Determine the [X, Y] coordinate at the center of the cell enclosing the given text.  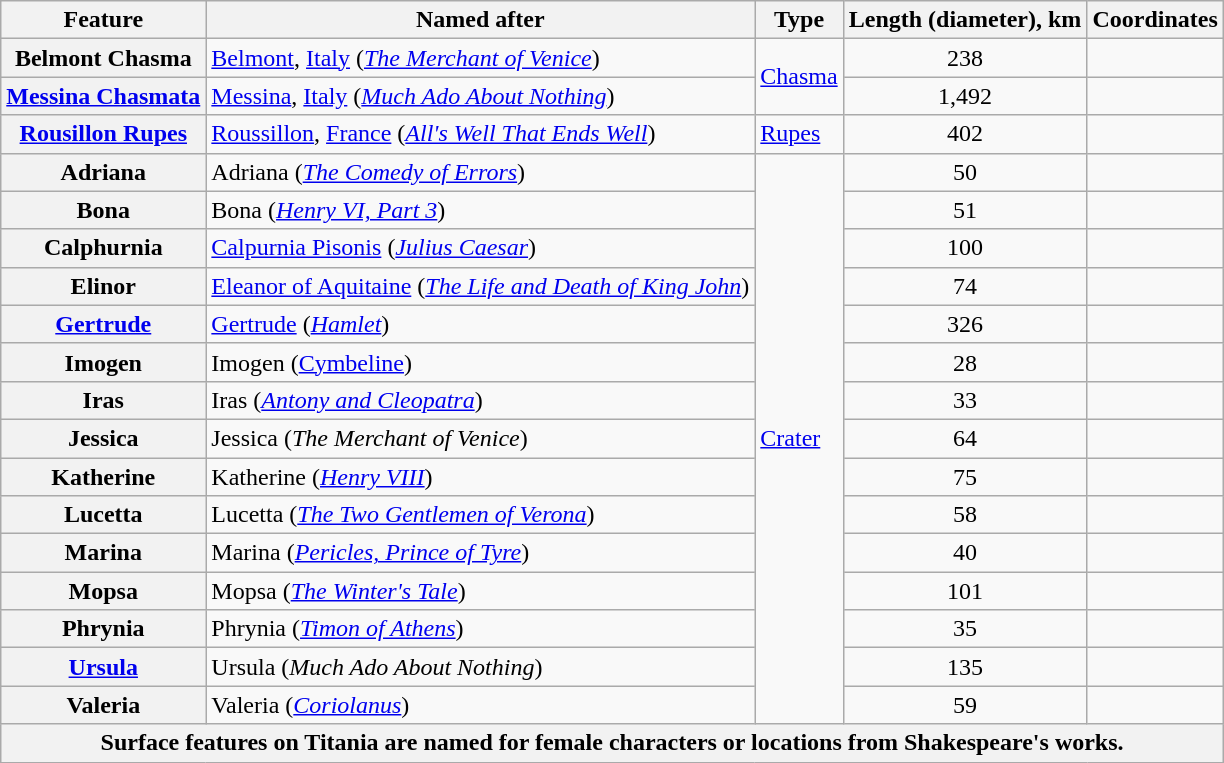
Jessica (The Merchant of Venice) [480, 438]
326 [965, 324]
Gertrude (Hamlet) [480, 324]
Chasma [799, 77]
51 [965, 210]
Calphurnia [104, 248]
100 [965, 248]
Marina [104, 553]
Belmont Chasma [104, 58]
Phrynia [104, 629]
Calpurnia Pisonis (Julius Caesar) [480, 248]
Katherine (Henry VIII) [480, 477]
Phrynia (Timon of Athens) [480, 629]
50 [965, 172]
Imogen [104, 362]
Lucetta [104, 515]
40 [965, 553]
Ursula (Much Ado About Nothing) [480, 667]
Eleanor of Aquitaine (The Life and Death of King John) [480, 286]
Messina, Italy (Much Ado About Nothing) [480, 96]
238 [965, 58]
Named after [480, 20]
Mopsa [104, 591]
Mopsa (The Winter's Tale) [480, 591]
Coordinates [1155, 20]
Bona (Henry VI, Part 3) [480, 210]
Bona [104, 210]
Iras [104, 400]
Lucetta (The Two Gentlemen of Verona) [480, 515]
Katherine [104, 477]
Ursula [104, 667]
Adriana (The Comedy of Errors) [480, 172]
Rousillon Rupes [104, 134]
Rupes [799, 134]
58 [965, 515]
101 [965, 591]
Iras (Antony and Cleopatra) [480, 400]
Messina Chasmata [104, 96]
28 [965, 362]
Surface features on Titania are named for female characters or locations from Shakespeare's works. [612, 743]
74 [965, 286]
Jessica [104, 438]
Roussillon, France (All's Well That Ends Well) [480, 134]
75 [965, 477]
Feature [104, 20]
Valeria [104, 705]
135 [965, 667]
402 [965, 134]
Adriana [104, 172]
Elinor [104, 286]
33 [965, 400]
Length (diameter), km [965, 20]
Crater [799, 438]
Imogen (Cymbeline) [480, 362]
Gertrude [104, 324]
59 [965, 705]
Type [799, 20]
Belmont, Italy (The Merchant of Venice) [480, 58]
64 [965, 438]
1,492 [965, 96]
35 [965, 629]
Marina (Pericles, Prince of Tyre) [480, 553]
Valeria (Coriolanus) [480, 705]
